Provide the (x, y) coordinate of the cell's center where the given text is located.  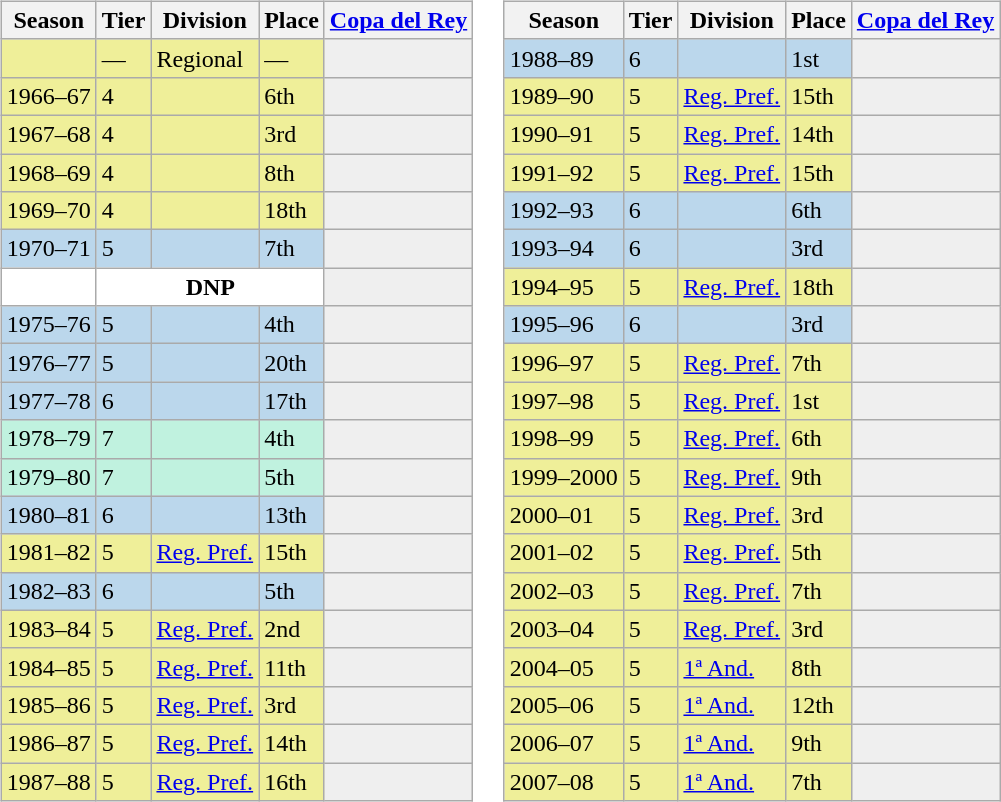
1979–80 (48, 477)
1995–96 (564, 325)
Regional (205, 58)
1985–86 (48, 705)
1981–82 (48, 553)
2005–06 (564, 705)
1997–98 (564, 401)
2000–01 (564, 515)
13th (292, 515)
1968–69 (48, 173)
1967–68 (48, 134)
2003–04 (564, 629)
1983–84 (48, 629)
1970–71 (48, 249)
1982–83 (48, 591)
1996–97 (564, 363)
1986–87 (48, 743)
1993–94 (564, 249)
20th (292, 363)
1987–88 (48, 781)
1977–78 (48, 401)
2002–03 (564, 591)
1999–2000 (564, 477)
1998–99 (564, 439)
2001–02 (564, 553)
DNP (210, 287)
16th (292, 781)
1969–70 (48, 211)
11th (292, 667)
2007–08 (564, 781)
2006–07 (564, 743)
1994–95 (564, 287)
1966–67 (48, 96)
1980–81 (48, 515)
1992–93 (564, 211)
1975–76 (48, 325)
17th (292, 401)
1988–89 (564, 58)
2nd (292, 629)
1991–92 (564, 173)
1978–79 (48, 439)
2004–05 (564, 667)
12th (819, 705)
1984–85 (48, 667)
1976–77 (48, 363)
1990–91 (564, 134)
1989–90 (564, 96)
